Determine the [x, y] coordinate at the center of the cell enclosing the given text.  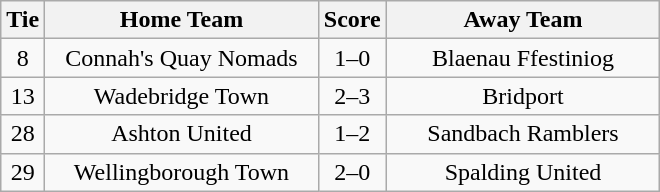
2–3 [352, 96]
Score [352, 20]
Ashton United [182, 134]
Sandbach Ramblers [523, 134]
Wadebridge Town [182, 96]
28 [23, 134]
1–0 [352, 58]
8 [23, 58]
Home Team [182, 20]
1–2 [352, 134]
Spalding United [523, 172]
Wellingborough Town [182, 172]
Blaenau Ffestiniog [523, 58]
2–0 [352, 172]
29 [23, 172]
Connah's Quay Nomads [182, 58]
Tie [23, 20]
13 [23, 96]
Away Team [523, 20]
Bridport [523, 96]
